Return (x, y) of the center of cell containing provided text 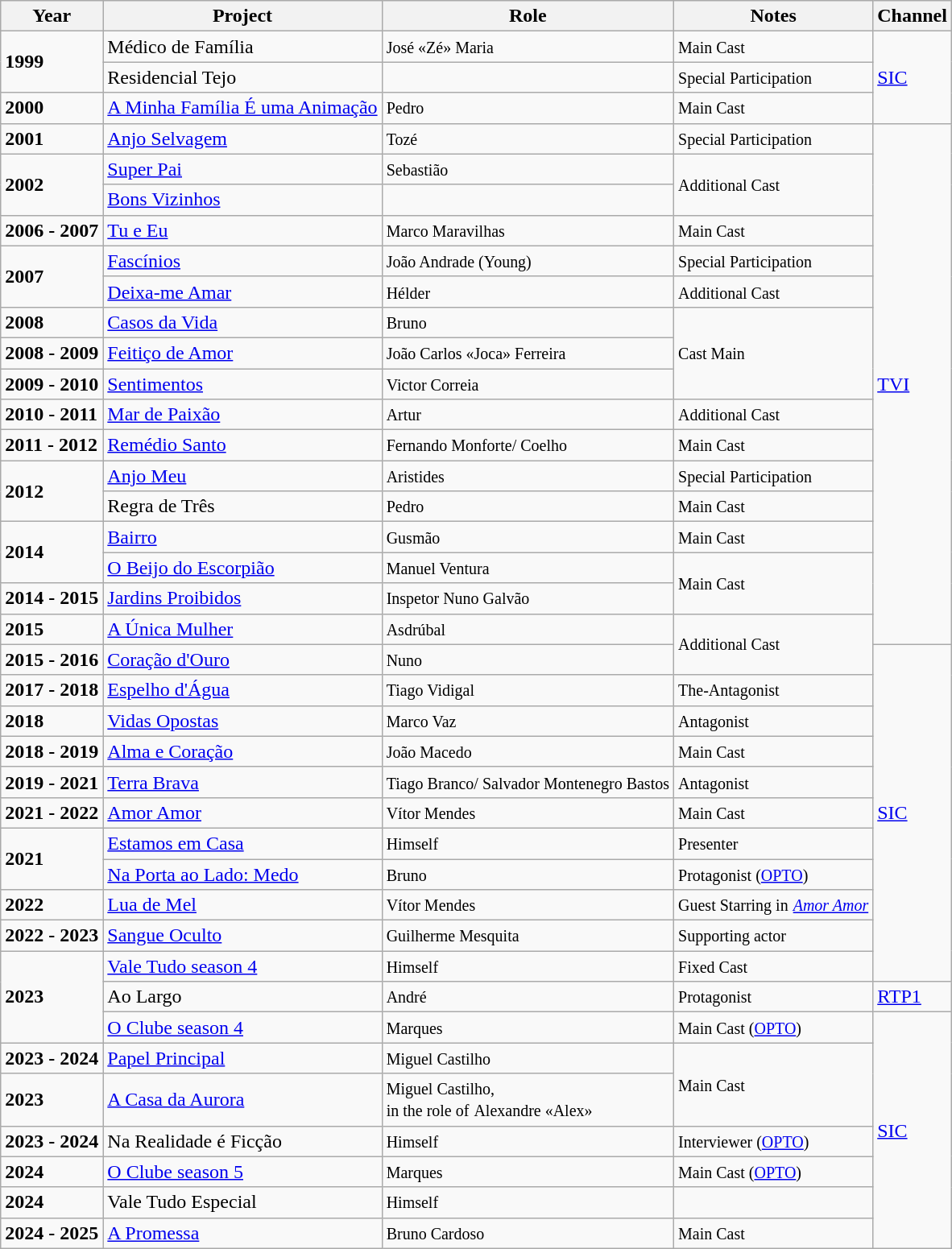
Anjo Selvagem (242, 139)
João Carlos «Joca» Ferreira (528, 353)
Marco Vaz (528, 721)
TVI (913, 383)
Papel Principal (242, 1058)
Victor Correia (528, 384)
2001 (52, 139)
Bruno Cardoso (528, 1233)
Sebastião (528, 169)
Na Realidade é Ficção (242, 1141)
2014 (52, 552)
2018 - 2019 (52, 751)
Channel (913, 16)
João Andrade (Young) (528, 261)
Fascínios (242, 261)
Year (52, 16)
Anjo Meu (242, 476)
Bons Vizinhos (242, 200)
Estamos em Casa (242, 843)
Mar de Paixão (242, 415)
Residencial Tejo (242, 77)
Marco Maravilhas (528, 230)
Bairro (242, 537)
Nuno (528, 660)
Hélder (528, 292)
Guilherme Mesquita (528, 936)
Vale Tudo season 4 (242, 966)
Artur (528, 415)
Espelho d'Água (242, 690)
Guest Starring in Amor Amor (773, 905)
Terra Brava (242, 782)
2024 - 2025 (52, 1233)
Feitiço de Amor (242, 353)
O Beijo do Escorpião (242, 568)
Gusmão (528, 537)
2014 - 2015 (52, 598)
Manuel Ventura (528, 568)
Fixed Cast (773, 966)
A Única Mulher (242, 629)
Supporting actor (773, 936)
Aristides (528, 476)
2015 - 2016 (52, 660)
RTP1 (913, 997)
Fernando Monforte/ Coelho (528, 445)
Protagonist (773, 997)
2017 - 2018 (52, 690)
O Clube season 5 (242, 1172)
2008 - 2009 (52, 353)
Médico de Família (242, 47)
Tiago Branco/ Salvador Montenegro Bastos (528, 782)
2022 - 2023 (52, 936)
A Minha Família É uma Animação (242, 108)
2010 - 2011 (52, 415)
Inspetor Nuno Galvão (528, 598)
1999 (52, 62)
Ao Largo (242, 997)
Presenter (773, 843)
The-Antagonist (773, 690)
2007 (52, 276)
2021 (52, 858)
O Clube season 4 (242, 1028)
Remédio Santo (242, 445)
Casos da Vida (242, 322)
Tu e Eu (242, 230)
Super Pai (242, 169)
2018 (52, 721)
Deixa-me Amar (242, 292)
2011 - 2012 (52, 445)
Interviewer (OPTO) (773, 1141)
2006 - 2007 (52, 230)
Vale Tudo Especial (242, 1202)
Miguel Castilho,in the role of Alexandre «Alex» (528, 1100)
Lua de Mel (242, 905)
Jardins Proibidos (242, 598)
Tozé (528, 139)
João Macedo (528, 751)
Protagonist (OPTO) (773, 874)
Vidas Opostas (242, 721)
Amor Amor (242, 813)
Sangue Oculto (242, 936)
2022 (52, 905)
Role (528, 16)
2009 - 2010 (52, 384)
2015 (52, 629)
A Casa da Aurora (242, 1100)
2000 (52, 108)
Coração d'Ouro (242, 660)
2019 - 2021 (52, 782)
2021 - 2022 (52, 813)
Project (242, 16)
Regra de Três (242, 507)
Na Porta ao Lado: Medo (242, 874)
A Promessa (242, 1233)
André (528, 997)
Miguel Castilho (528, 1058)
José «Zé» Maria (528, 47)
2012 (52, 491)
Cast Main (773, 353)
Tiago Vidigal (528, 690)
Sentimentos (242, 384)
2008 (52, 322)
2002 (52, 184)
Alma e Coração (242, 751)
Notes (773, 16)
Asdrúbal (528, 629)
